Output the [x, y] coordinate of the center of the cell containing the given text.  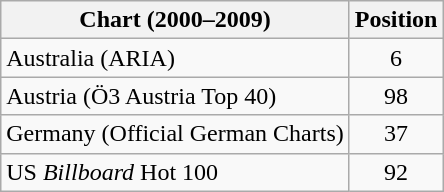
US Billboard Hot 100 [175, 172]
Australia (ARIA) [175, 58]
Position [396, 20]
Chart (2000–2009) [175, 20]
Germany (Official German Charts) [175, 134]
92 [396, 172]
6 [396, 58]
37 [396, 134]
Austria (Ö3 Austria Top 40) [175, 96]
98 [396, 96]
